Scan for the cell matching the given text and deliver its (x, y) coordinate at center. 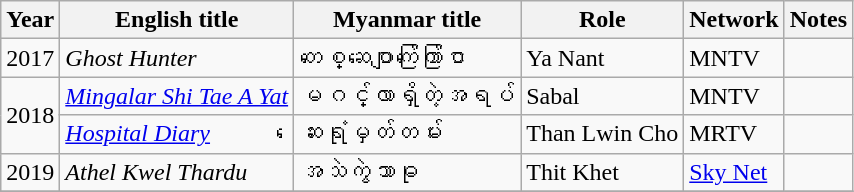
Thit Khet (602, 172)
2019 (30, 172)
MRTV (734, 134)
Sabal (602, 96)
English title (177, 20)
Notes (818, 20)
Ghost Hunter (177, 58)
Athel Kwel Thardu (177, 172)
Than Lwin Cho (602, 134)
Mingalar Shi Tae A Yat (177, 96)
အသဲကွဲသာဓု (408, 172)
2018 (30, 115)
2017 (30, 58)
Network (734, 20)
မင်္ဂလာရှိတဲ့အရပ် (408, 96)
တစ္ဆေပျောက်ကြော်ငြာ (408, 58)
Year (30, 20)
Sky Net (734, 172)
Role (602, 20)
Ya Nant (602, 58)
Myanmar title (408, 20)
ဆေးရုံမှတ်တမ်း (408, 134)
Hospital Diary (177, 134)
